Search for the cell housing the specified text and yield its [X, Y] center coordinate. 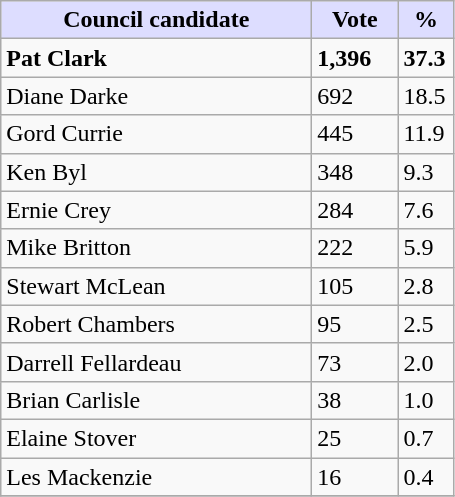
Mike Britton [156, 248]
Council candidate [156, 20]
2.5 [426, 324]
Elaine Stover [156, 438]
1,396 [355, 58]
Brian Carlisle [156, 400]
7.6 [426, 210]
Stewart McLean [156, 286]
Ernie Crey [156, 210]
Vote [355, 20]
Les Mackenzie [156, 477]
16 [355, 477]
Robert Chambers [156, 324]
% [426, 20]
Ken Byl [156, 172]
222 [355, 248]
105 [355, 286]
Pat Clark [156, 58]
25 [355, 438]
284 [355, 210]
1.0 [426, 400]
692 [355, 96]
5.9 [426, 248]
Diane Darke [156, 96]
73 [355, 362]
18.5 [426, 96]
38 [355, 400]
11.9 [426, 134]
95 [355, 324]
348 [355, 172]
Darrell Fellardeau [156, 362]
445 [355, 134]
Gord Currie [156, 134]
2.0 [426, 362]
9.3 [426, 172]
0.7 [426, 438]
2.8 [426, 286]
37.3 [426, 58]
0.4 [426, 477]
